Return (X, Y) of the center of cell containing provided text 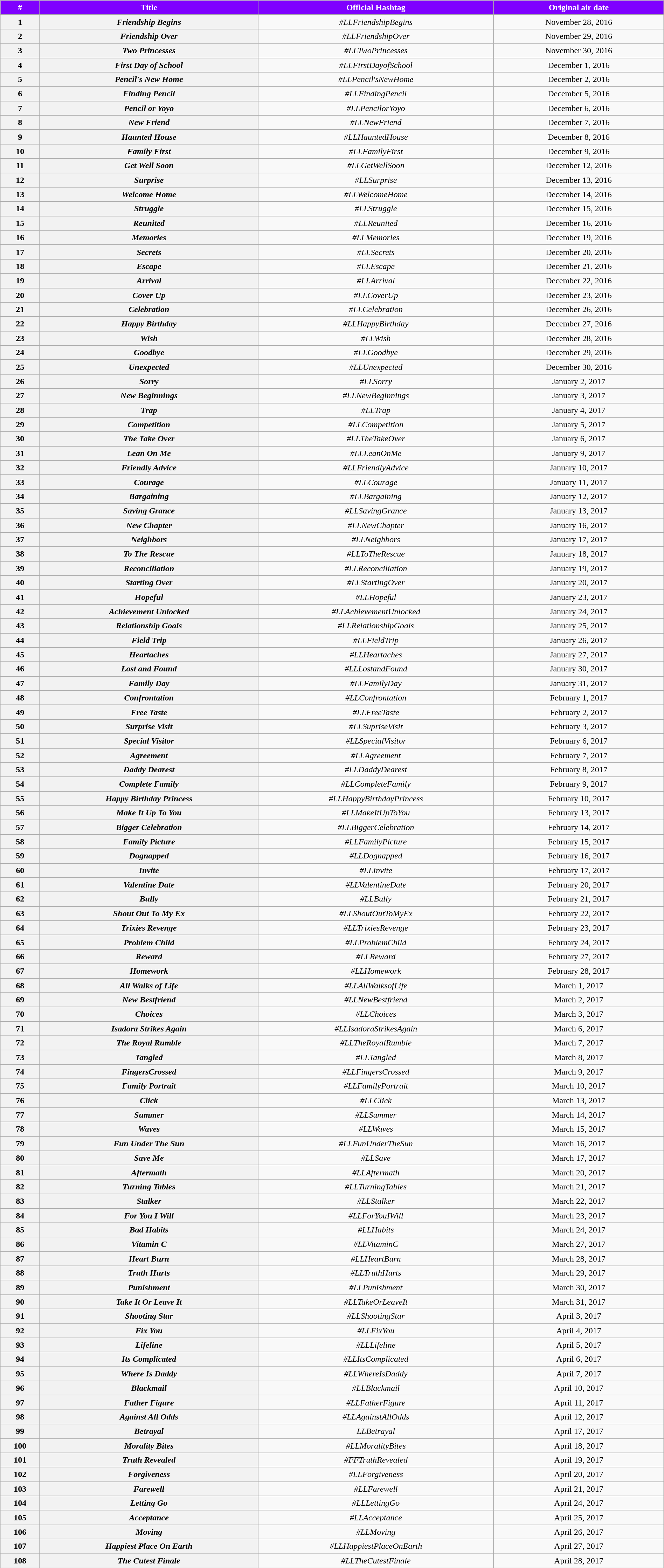
March 21, 2017 (579, 1187)
Friendship Begins (149, 22)
#LLHopeful (376, 597)
January 3, 2017 (579, 396)
March 27, 2017 (579, 1244)
11 (20, 165)
Vitamin C (149, 1244)
March 30, 2017 (579, 1287)
8 (20, 123)
23 (20, 338)
December 22, 2016 (579, 281)
85 (20, 1230)
#LLPencilorYoyo (376, 108)
16 (20, 237)
18 (20, 266)
#LLLostandFound (376, 669)
Struggle (149, 209)
Take It Or Leave It (149, 1301)
First Day of School (149, 65)
43 (20, 626)
#LLChoices (376, 1014)
15 (20, 223)
To The Rescue (149, 554)
97 (20, 1402)
78 (20, 1129)
#LLWish (376, 338)
February 23, 2017 (579, 928)
Isadora Strikes Again (149, 1028)
Relationship Goals (149, 626)
88 (20, 1273)
February 3, 2017 (579, 726)
90 (20, 1301)
#LLHappyBirthdayPrincess (376, 799)
Family First (149, 151)
March 17, 2017 (579, 1158)
104 (20, 1503)
April 20, 2017 (579, 1474)
81 (20, 1173)
April 11, 2017 (579, 1402)
#LLNewFriend (376, 123)
91 (20, 1316)
Pencil or Yoyo (149, 108)
# (20, 8)
Bargaining (149, 497)
65 (20, 942)
Acceptance (149, 1517)
Reward (149, 957)
April 17, 2017 (579, 1431)
72 (20, 1043)
December 14, 2016 (579, 195)
Waves (149, 1129)
#LLNeighbors (376, 539)
March 3, 2017 (579, 1014)
26 (20, 381)
December 29, 2016 (579, 352)
Make It Up To You (149, 813)
Field Trip (149, 640)
Get Well Soon (149, 165)
33 (20, 482)
Happiest Place On Earth (149, 1546)
April 6, 2017 (579, 1360)
#LLSavingGrance (376, 511)
#LLItsComplicated (376, 1360)
31 (20, 453)
Dognapped (149, 856)
December 9, 2016 (579, 151)
66 (20, 957)
Saving Grance (149, 511)
#LLHappiestPlaceOnEarth (376, 1546)
56 (20, 813)
#LLStalker (376, 1201)
#LLStruggle (376, 209)
#LLFamilyFirst (376, 151)
March 2, 2017 (579, 1000)
101 (20, 1460)
27 (20, 396)
#LLFriendshipBegins (376, 22)
47 (20, 684)
#LLEscape (376, 266)
February 14, 2017 (579, 827)
March 7, 2017 (579, 1043)
50 (20, 726)
April 27, 2017 (579, 1546)
#LLAftermath (376, 1173)
38 (20, 554)
98 (20, 1417)
Truth Hurts (149, 1273)
77 (20, 1115)
January 19, 2017 (579, 568)
14 (20, 209)
December 16, 2016 (579, 223)
84 (20, 1215)
Morality Bites (149, 1446)
April 19, 2017 (579, 1460)
January 4, 2017 (579, 410)
4 (20, 65)
Shout Out To My Ex (149, 913)
#LLNewBeginnings (376, 396)
#LLMoving (376, 1532)
March 13, 2017 (579, 1100)
#LLMoralityBites (376, 1446)
New Bestfriend (149, 1000)
February 8, 2017 (579, 770)
Cover Up (149, 295)
#LLArrival (376, 281)
Punishment (149, 1287)
#LLNewBestfriend (376, 1000)
January 25, 2017 (579, 626)
February 13, 2017 (579, 813)
Friendship Over (149, 36)
100 (20, 1446)
#LLClick (376, 1100)
March 8, 2017 (579, 1057)
#LLTheCutestFinale (376, 1561)
Confrontation (149, 698)
January 26, 2017 (579, 640)
Starting Over (149, 583)
February 27, 2017 (579, 957)
Official Hashtag (376, 8)
Unexpected (149, 367)
April 7, 2017 (579, 1374)
December 27, 2016 (579, 324)
59 (20, 856)
April 18, 2017 (579, 1446)
February 20, 2017 (579, 885)
74 (20, 1072)
Family Picture (149, 841)
Title (149, 8)
22 (20, 324)
Surprise (149, 180)
Memories (149, 237)
March 24, 2017 (579, 1230)
#LLTheTakeOver (376, 439)
Fix You (149, 1330)
December 6, 2016 (579, 108)
Lost and Found (149, 669)
#LLSpecialVisitor (376, 741)
75 (20, 1086)
#LLFunUnderTheSun (376, 1144)
Choices (149, 1014)
99 (20, 1431)
#LLNewChapter (376, 525)
April 12, 2017 (579, 1417)
34 (20, 497)
January 2, 2017 (579, 381)
February 15, 2017 (579, 841)
69 (20, 1000)
#LLDognapped (376, 856)
#LLFixYou (376, 1330)
February 21, 2017 (579, 899)
67 (20, 971)
Two Princesses (149, 50)
Fun Under The Sun (149, 1144)
20 (20, 295)
#LLFieldTrip (376, 640)
#LLFamilyPicture (376, 841)
#LLCoverUp (376, 295)
9 (20, 137)
January 24, 2017 (579, 612)
March 10, 2017 (579, 1086)
17 (20, 252)
December 23, 2016 (579, 295)
Letting Go (149, 1503)
Welcome Home (149, 195)
73 (20, 1057)
#LLLettingGo (376, 1503)
#LLBully (376, 899)
#LLSummer (376, 1115)
#LLProblemChild (376, 942)
Blackmail (149, 1388)
79 (20, 1144)
37 (20, 539)
#LLFreeTaste (376, 712)
Bully (149, 899)
64 (20, 928)
#LLFirstDayofSchool (376, 65)
December 2, 2016 (579, 79)
April 24, 2017 (579, 1503)
Betrayal (149, 1431)
57 (20, 827)
108 (20, 1561)
#LLGoodbye (376, 352)
Daddy Dearest (149, 770)
#LLBiggerCelebration (376, 827)
#LLWaves (376, 1129)
January 6, 2017 (579, 439)
March 15, 2017 (579, 1129)
29 (20, 424)
February 10, 2017 (579, 799)
Bad Habits (149, 1230)
Heart Burn (149, 1259)
2 (20, 36)
Valentine Date (149, 885)
#LLAgainstAllOdds (376, 1417)
96 (20, 1388)
January 9, 2017 (579, 453)
#LLMakeItUpToYou (376, 813)
Heartaches (149, 655)
107 (20, 1546)
Turning Tables (149, 1187)
Lean On Me (149, 453)
December 20, 2016 (579, 252)
March 6, 2017 (579, 1028)
January 30, 2017 (579, 669)
#LLConfrontation (376, 698)
Surprise Visit (149, 726)
November 28, 2016 (579, 22)
#LLAgreement (376, 755)
Summer (149, 1115)
December 19, 2016 (579, 237)
#LLLeanOnMe (376, 453)
December 26, 2016 (579, 310)
April 4, 2017 (579, 1330)
Haunted House (149, 137)
#LLReward (376, 957)
#LLShoutOutToMyEx (376, 913)
41 (20, 597)
94 (20, 1360)
55 (20, 799)
Aftermath (149, 1173)
#LLSecrets (376, 252)
February 28, 2017 (579, 971)
83 (20, 1201)
Wish (149, 338)
February 22, 2017 (579, 913)
April 28, 2017 (579, 1561)
February 16, 2017 (579, 856)
#LLFamilyPortrait (376, 1086)
#LLCompleteFamily (376, 784)
#LLCourage (376, 482)
Truth Revealed (149, 1460)
#LLAchievementUnlocked (376, 612)
December 13, 2016 (579, 180)
#LLWelcomeHome (376, 195)
25 (20, 367)
28 (20, 410)
January 12, 2017 (579, 497)
54 (20, 784)
#LLSave (376, 1158)
#LLPencil'sNewHome (376, 79)
Click (149, 1100)
32 (20, 468)
March 23, 2017 (579, 1215)
January 16, 2017 (579, 525)
#LLBlackmail (376, 1388)
FingersCrossed (149, 1072)
#LLLifeline (376, 1345)
#LLAllWalksofLife (376, 986)
63 (20, 913)
95 (20, 1374)
Secrets (149, 252)
76 (20, 1100)
Complete Family (149, 784)
#LLSurprise (376, 180)
35 (20, 511)
61 (20, 885)
#LLTurningTables (376, 1187)
39 (20, 568)
Homework (149, 971)
Lifeline (149, 1345)
#LLDaddyDearest (376, 770)
April 21, 2017 (579, 1488)
Special Visitor (149, 741)
12 (20, 180)
Trap (149, 410)
Achievement Unlocked (149, 612)
Trixies Revenge (149, 928)
80 (20, 1158)
10 (20, 151)
#LLHomework (376, 971)
New Chapter (149, 525)
November 29, 2016 (579, 36)
#LLHappyBirthday (376, 324)
#LLHauntedHouse (376, 137)
Competition (149, 424)
Its Complicated (149, 1360)
December 28, 2016 (579, 338)
February 6, 2017 (579, 741)
December 7, 2016 (579, 123)
#LLTruthHurts (376, 1273)
19 (20, 281)
#LLFriendshipOver (376, 36)
1 (20, 22)
April 26, 2017 (579, 1532)
March 28, 2017 (579, 1259)
March 31, 2017 (579, 1301)
December 5, 2016 (579, 94)
86 (20, 1244)
30 (20, 439)
#LLTheRoyalRumble (376, 1043)
Invite (149, 870)
March 20, 2017 (579, 1173)
21 (20, 310)
All Walks of Life (149, 986)
62 (20, 899)
December 1, 2016 (579, 65)
#LLFriendlyAdvice (376, 468)
February 1, 2017 (579, 698)
#LLRelationshipGoals (376, 626)
82 (20, 1187)
102 (20, 1474)
5 (20, 79)
Save Me (149, 1158)
Moving (149, 1532)
LLBetrayal (376, 1431)
92 (20, 1330)
Reunited (149, 223)
February 7, 2017 (579, 755)
April 3, 2017 (579, 1316)
Courage (149, 482)
January 23, 2017 (579, 597)
45 (20, 655)
#LLValentineDate (376, 885)
Where Is Daddy (149, 1374)
Happy Birthday (149, 324)
Original air date (579, 8)
February 17, 2017 (579, 870)
February 2, 2017 (579, 712)
Sorry (149, 381)
53 (20, 770)
#LLSorry (376, 381)
Hopeful (149, 597)
Pencil's New Home (149, 79)
13 (20, 195)
January 31, 2017 (579, 684)
January 17, 2017 (579, 539)
48 (20, 698)
#LLToTheRescue (376, 554)
Family Day (149, 684)
January 13, 2017 (579, 511)
#LLFamilyDay (376, 684)
New Beginnings (149, 396)
Agreement (149, 755)
#LLUnexpected (376, 367)
Shooting Star (149, 1316)
Against All Odds (149, 1417)
Farewell (149, 1488)
The Cutest Finale (149, 1561)
Problem Child (149, 942)
Arrival (149, 281)
#LLMemories (376, 237)
52 (20, 755)
#LLWhereIsDaddy (376, 1374)
36 (20, 525)
Escape (149, 266)
December 12, 2016 (579, 165)
January 20, 2017 (579, 583)
71 (20, 1028)
Family Portrait (149, 1086)
Forgiveness (149, 1474)
#FFTruthRevealed (376, 1460)
January 18, 2017 (579, 554)
February 9, 2017 (579, 784)
#LLStartingOver (376, 583)
Free Taste (149, 712)
#LLFindingPencil (376, 94)
3 (20, 50)
#LLBargaining (376, 497)
#LLCompetition (376, 424)
Goodbye (149, 352)
March 22, 2017 (579, 1201)
March 1, 2017 (579, 986)
December 8, 2016 (579, 137)
#LLVitaminC (376, 1244)
February 24, 2017 (579, 942)
Tangled (149, 1057)
#LLTwoPrincesses (376, 50)
93 (20, 1345)
70 (20, 1014)
60 (20, 870)
#LLInvite (376, 870)
Reconciliation (149, 568)
The Royal Rumble (149, 1043)
Neighbors (149, 539)
Finding Pencil (149, 94)
#LLTrixiesRevenge (376, 928)
Father Figure (149, 1402)
January 5, 2017 (579, 424)
#LLIsadoraStrikesAgain (376, 1028)
January 10, 2017 (579, 468)
April 25, 2017 (579, 1517)
Bigger Celebration (149, 827)
87 (20, 1259)
6 (20, 94)
December 30, 2016 (579, 367)
Celebration (149, 310)
#LLCelebration (376, 310)
#LLFingersCrossed (376, 1072)
#LLFatherFigure (376, 1402)
November 30, 2016 (579, 50)
68 (20, 986)
For You I Will (149, 1215)
#LLShootingStar (376, 1316)
March 16, 2017 (579, 1144)
December 15, 2016 (579, 209)
March 14, 2017 (579, 1115)
April 5, 2017 (579, 1345)
April 10, 2017 (579, 1388)
58 (20, 841)
44 (20, 640)
January 27, 2017 (579, 655)
Friendly Advice (149, 468)
December 21, 2016 (579, 266)
January 11, 2017 (579, 482)
#LLHeartaches (376, 655)
103 (20, 1488)
#LLSupriseVisit (376, 726)
#LLFarewell (376, 1488)
#LLTangled (376, 1057)
51 (20, 741)
24 (20, 352)
#LLReconciliation (376, 568)
#LLPunishment (376, 1287)
89 (20, 1287)
105 (20, 1517)
49 (20, 712)
#LLForgiveness (376, 1474)
#LLForYouIWill (376, 1215)
#LLTakeOrLeaveIt (376, 1301)
The Take Over (149, 439)
#LLHeartBurn (376, 1259)
New Friend (149, 123)
March 9, 2017 (579, 1072)
46 (20, 669)
March 29, 2017 (579, 1273)
#LLHabits (376, 1230)
#LLAcceptance (376, 1517)
#LLReunited (376, 223)
#LLGetWellSoon (376, 165)
Stalker (149, 1201)
106 (20, 1532)
#LLTrap (376, 410)
Happy Birthday Princess (149, 799)
7 (20, 108)
40 (20, 583)
42 (20, 612)
